From the cell containing the given text, extract its center point as (x, y) coordinate. 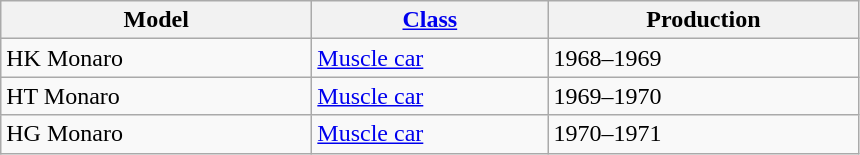
1969–1970 (704, 96)
Class (430, 20)
HT Monaro (156, 96)
Model (156, 20)
1968–1969 (704, 58)
HG Monaro (156, 134)
Production (704, 20)
1970–1971 (704, 134)
HK Monaro (156, 58)
